Identify which cell holds the provided text, then report its [X, Y] central coordinate. 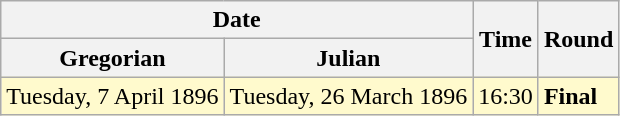
Round [578, 39]
Date [237, 20]
16:30 [506, 96]
Julian [348, 58]
Tuesday, 26 March 1896 [348, 96]
Gregorian [112, 58]
Final [578, 96]
Time [506, 39]
Tuesday, 7 April 1896 [112, 96]
